Detect which cell encompasses the target text, then output its (X, Y) center coordinate. 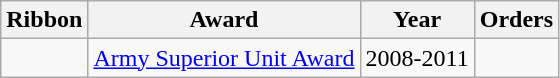
Award (224, 20)
Army Superior Unit Award (224, 58)
Year (417, 20)
Ribbon (44, 20)
2008-2011 (417, 58)
Orders (516, 20)
